From the cell containing the given text, extract its center point as [X, Y] coordinate. 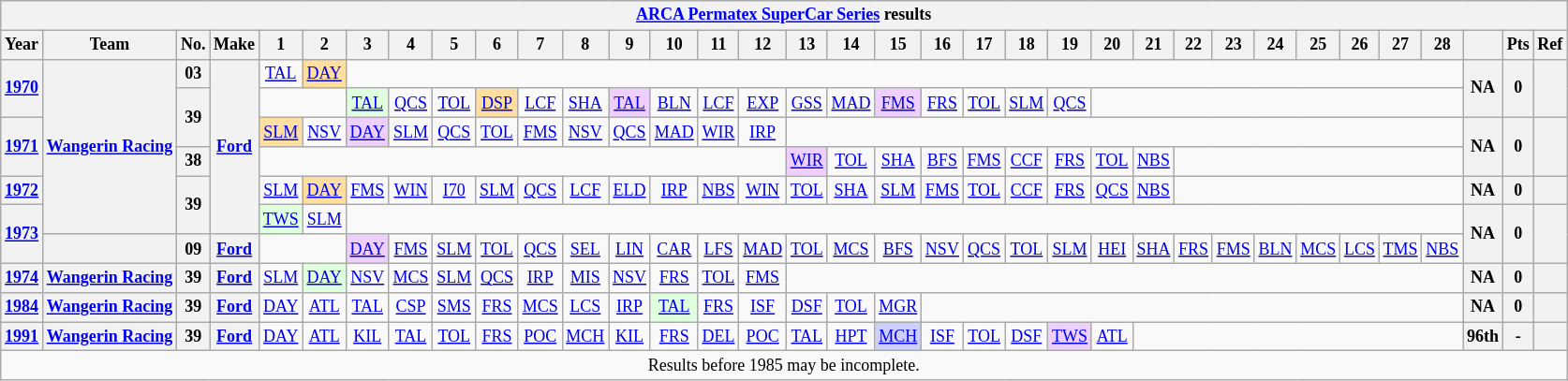
12 [762, 45]
18 [1027, 45]
15 [898, 45]
GSS [806, 103]
- [1517, 337]
27 [1400, 45]
DEL [718, 337]
4 [410, 45]
LIN [629, 249]
Pts [1517, 45]
9 [629, 45]
03 [193, 73]
21 [1154, 45]
24 [1276, 45]
11 [718, 45]
1984 [22, 307]
Team [109, 45]
22 [1193, 45]
10 [674, 45]
Make [234, 45]
1971 [22, 146]
TMS [1400, 249]
SMS [454, 307]
1974 [22, 277]
Ref [1550, 45]
8 [585, 45]
DSP [497, 103]
EXP [762, 103]
7 [540, 45]
Year [22, 45]
MIS [585, 277]
17 [984, 45]
20 [1112, 45]
HEI [1112, 249]
LFS [718, 249]
1 [281, 45]
No. [193, 45]
CAR [674, 249]
CSP [410, 307]
MGR [898, 307]
1970 [22, 88]
14 [851, 45]
16 [942, 45]
SEL [585, 249]
1972 [22, 191]
25 [1319, 45]
96th [1484, 337]
Results before 1985 may be incomplete. [784, 365]
3 [367, 45]
ELD [629, 191]
13 [806, 45]
HPT [851, 337]
5 [454, 45]
28 [1442, 45]
23 [1233, 45]
2 [324, 45]
1991 [22, 337]
6 [497, 45]
38 [193, 161]
26 [1360, 45]
09 [193, 249]
I70 [454, 191]
1973 [22, 234]
19 [1070, 45]
ARCA Permatex SuperCar Series results [784, 15]
